Output the (x, y) coordinate of the center of the cell containing the given text.  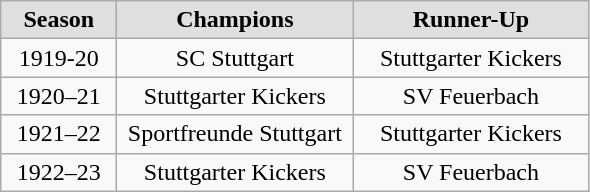
1922–23 (59, 172)
Sportfreunde Stuttgart (235, 134)
Season (59, 20)
Champions (235, 20)
1920–21 (59, 96)
1921–22 (59, 134)
SC Stuttgart (235, 58)
1919-20 (59, 58)
Runner-Up (471, 20)
